Extract the [X, Y] coordinate from the center of the cell holding the provided text.  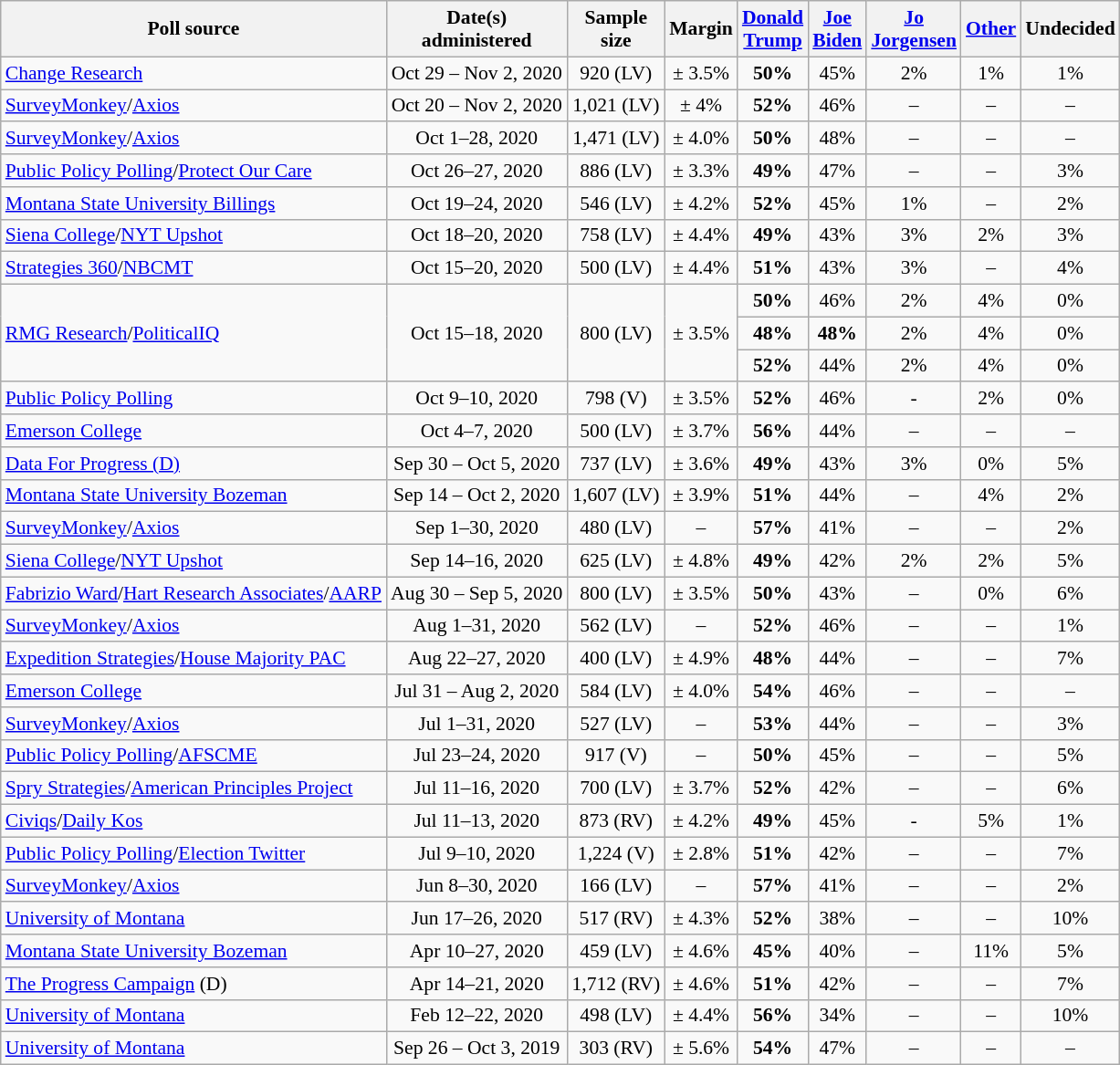
Undecided [1070, 29]
Oct 4–7, 2020 [476, 431]
Jul 31 – Aug 2, 2020 [476, 691]
± 4% [701, 106]
886 (LV) [615, 171]
Date(s)administered [476, 29]
Apr 10–27, 2020 [476, 951]
562 (LV) [615, 626]
Oct 19–24, 2020 [476, 204]
873 (RV) [615, 821]
737 (LV) [615, 464]
Aug 1–31, 2020 [476, 626]
± 3.6% [701, 464]
546 (LV) [615, 204]
± 4.3% [701, 919]
Jul 11–16, 2020 [476, 788]
498 (LV) [615, 1016]
Jul 1–31, 2020 [476, 724]
Feb 12–22, 2020 [476, 1016]
Aug 30 – Sep 5, 2020 [476, 593]
Margin [701, 29]
Change Research [194, 73]
Sep 26 – Oct 3, 2019 [476, 1049]
459 (LV) [615, 951]
758 (LV) [615, 235]
303 (RV) [615, 1049]
JoJorgensen [914, 29]
Oct 20 – Nov 2, 2020 [476, 106]
1,607 (LV) [615, 496]
527 (LV) [615, 724]
Jul 23–24, 2020 [476, 756]
Oct 29 – Nov 2, 2020 [476, 73]
Public Policy Polling/Protect Our Care [194, 171]
Public Policy Polling/Election Twitter [194, 853]
± 3.3% [701, 171]
625 (LV) [615, 561]
± 2.8% [701, 853]
Oct 26–27, 2020 [476, 171]
Other [991, 29]
Oct 15–18, 2020 [476, 334]
Fabrizio Ward/Hart Research Associates/AARP [194, 593]
Oct 18–20, 2020 [476, 235]
Data For Progress (D) [194, 464]
1,712 (RV) [615, 984]
Sep 30 – Oct 5, 2020 [476, 464]
Jul 11–13, 2020 [476, 821]
Montana State University Billings [194, 204]
798 (V) [615, 399]
166 (LV) [615, 886]
584 (LV) [615, 691]
920 (LV) [615, 73]
± 5.6% [701, 1049]
The Progress Campaign (D) [194, 984]
517 (RV) [615, 919]
34% [837, 1016]
Apr 14–21, 2020 [476, 984]
38% [837, 919]
Samplesize [615, 29]
917 (V) [615, 756]
± 4.9% [701, 659]
700 (LV) [615, 788]
53% [772, 724]
Expedition Strategies/House Majority PAC [194, 659]
40% [837, 951]
Jun 8–30, 2020 [476, 886]
400 (LV) [615, 659]
480 (LV) [615, 528]
± 3.9% [701, 496]
Civiqs/Daily Kos [194, 821]
± 4.8% [701, 561]
Public Policy Polling/AFSCME [194, 756]
1,021 (LV) [615, 106]
Jul 9–10, 2020 [476, 853]
Oct 1–28, 2020 [476, 139]
11% [991, 951]
Sep 14–16, 2020 [476, 561]
Strategies 360/NBCMT [194, 268]
Oct 15–20, 2020 [476, 268]
Public Policy Polling [194, 399]
Oct 9–10, 2020 [476, 399]
Jun 17–26, 2020 [476, 919]
Spry Strategies/American Principles Project [194, 788]
Poll source [194, 29]
Sep 1–30, 2020 [476, 528]
Sep 14 – Oct 2, 2020 [476, 496]
1,471 (LV) [615, 139]
1,224 (V) [615, 853]
DonaldTrump [772, 29]
RMG Research/PoliticalIQ [194, 334]
JoeBiden [837, 29]
Aug 22–27, 2020 [476, 659]
